Output the (x, y) coordinate of the center of the cell containing the given text.  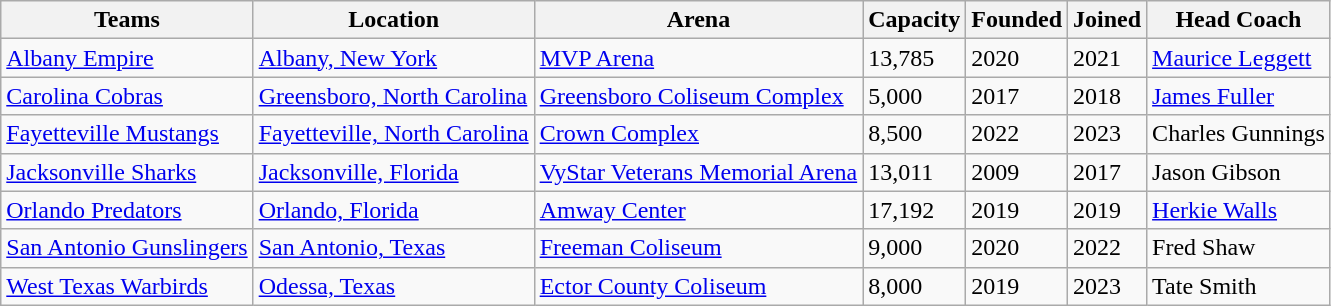
2021 (1108, 58)
Greensboro Coliseum Complex (698, 96)
8,000 (914, 286)
Location (394, 20)
Jacksonville, Florida (394, 172)
Carolina Cobras (127, 96)
Capacity (914, 20)
Freeman Coliseum (698, 248)
Crown Complex (698, 134)
2009 (1017, 172)
Herkie Walls (1239, 210)
5,000 (914, 96)
San Antonio, Texas (394, 248)
Amway Center (698, 210)
Tate Smith (1239, 286)
Fayetteville Mustangs (127, 134)
Teams (127, 20)
Orlando, Florida (394, 210)
VyStar Veterans Memorial Arena (698, 172)
Jason Gibson (1239, 172)
17,192 (914, 210)
8,500 (914, 134)
Founded (1017, 20)
Albany, New York (394, 58)
West Texas Warbirds (127, 286)
Charles Gunnings (1239, 134)
13,011 (914, 172)
MVP Arena (698, 58)
2018 (1108, 96)
San Antonio Gunslingers (127, 248)
Albany Empire (127, 58)
Orlando Predators (127, 210)
Fred Shaw (1239, 248)
Head Coach (1239, 20)
Ector County Coliseum (698, 286)
Maurice Leggett (1239, 58)
Odessa, Texas (394, 286)
13,785 (914, 58)
9,000 (914, 248)
James Fuller (1239, 96)
Joined (1108, 20)
Jacksonville Sharks (127, 172)
Arena (698, 20)
Fayetteville, North Carolina (394, 134)
Greensboro, North Carolina (394, 96)
